For the text-containing cell, return its midpoint in [X, Y] coordinate format. 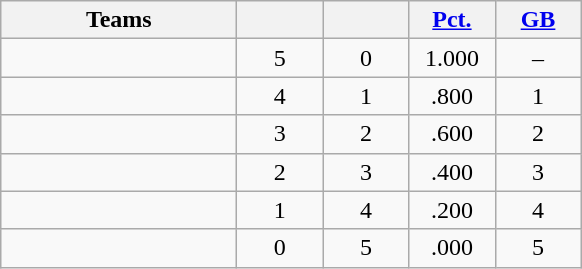
.400 [452, 172]
.800 [452, 96]
.000 [452, 248]
1.000 [452, 58]
.200 [452, 210]
Pct. [452, 20]
.600 [452, 134]
– [538, 58]
GB [538, 20]
Teams [119, 20]
